Determine the (x, y) coordinate at the center of the cell enclosing the given text.  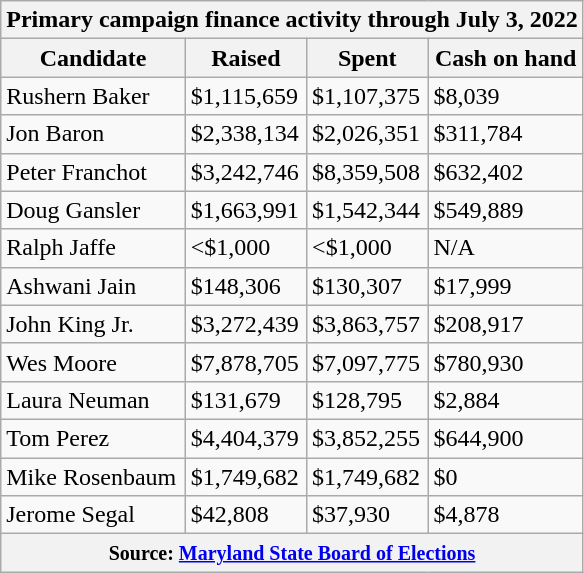
Laura Neuman (93, 400)
Candidate (93, 58)
$148,306 (246, 286)
$4,878 (506, 515)
Spent (368, 58)
N/A (506, 248)
$2,884 (506, 400)
$8,359,508 (368, 172)
$7,097,775 (368, 362)
$632,402 (506, 172)
Ashwani Jain (93, 286)
$0 (506, 477)
John King Jr. (93, 324)
Wes Moore (93, 362)
$208,917 (506, 324)
$549,889 (506, 210)
$128,795 (368, 400)
$1,542,344 (368, 210)
$3,852,255 (368, 438)
$2,338,134 (246, 134)
$42,808 (246, 515)
$17,999 (506, 286)
$3,242,746 (246, 172)
$2,026,351 (368, 134)
Jerome Segal (93, 515)
$37,930 (368, 515)
$1,107,375 (368, 96)
$131,679 (246, 400)
$3,863,757 (368, 324)
$7,878,705 (246, 362)
$8,039 (506, 96)
Primary campaign finance activity through July 3, 2022 (292, 20)
Peter Franchot (93, 172)
$311,784 (506, 134)
Source: Maryland State Board of Elections (292, 553)
Raised (246, 58)
$1,115,659 (246, 96)
$4,404,379 (246, 438)
Tom Perez (93, 438)
Rushern Baker (93, 96)
$130,307 (368, 286)
Ralph Jaffe (93, 248)
Mike Rosenbaum (93, 477)
Cash on hand (506, 58)
$644,900 (506, 438)
Jon Baron (93, 134)
Doug Gansler (93, 210)
$3,272,439 (246, 324)
$780,930 (506, 362)
$1,663,991 (246, 210)
